Return (X, Y) of the center of cell containing provided text 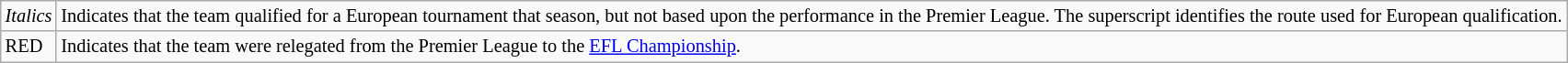
RED (29, 47)
Italics (29, 16)
Indicates that the team were relegated from the Premier League to the EFL Championship. (812, 47)
